From the cell containing the given text, extract its center point as [x, y] coordinate. 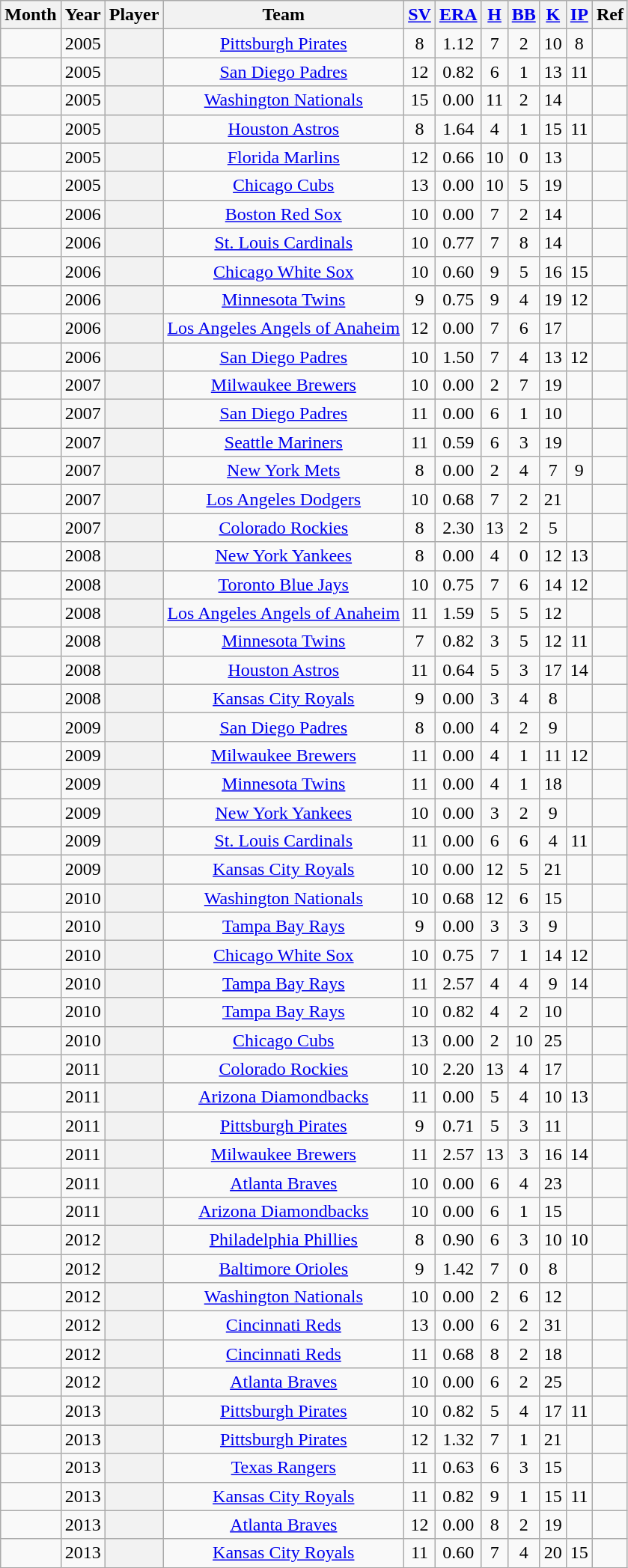
1.59 [458, 613]
0.63 [458, 1468]
31 [552, 1326]
Team [284, 15]
0.71 [458, 1126]
Philadelphia Phillies [284, 1239]
ERA [458, 15]
Boston Red Sox [284, 214]
K [552, 15]
2.30 [458, 528]
Month [31, 15]
Baltimore Orioles [284, 1269]
Player [134, 15]
1.64 [458, 129]
0.64 [458, 670]
1.42 [458, 1269]
20 [552, 1553]
23 [552, 1183]
H [494, 15]
IP [579, 15]
1.32 [458, 1439]
0.59 [458, 442]
Los Angeles Dodgers [284, 499]
0.90 [458, 1239]
0.66 [458, 157]
2.20 [458, 1069]
SV [420, 15]
Florida Marlins [284, 157]
1.12 [458, 43]
New York Mets [284, 471]
Toronto Blue Jays [284, 585]
0.77 [458, 242]
BB [524, 15]
Texas Rangers [284, 1468]
1.50 [458, 357]
Seattle Mariners [284, 442]
Ref [609, 15]
Year [82, 15]
